From the cell containing the given text, extract its center point as [x, y] coordinate. 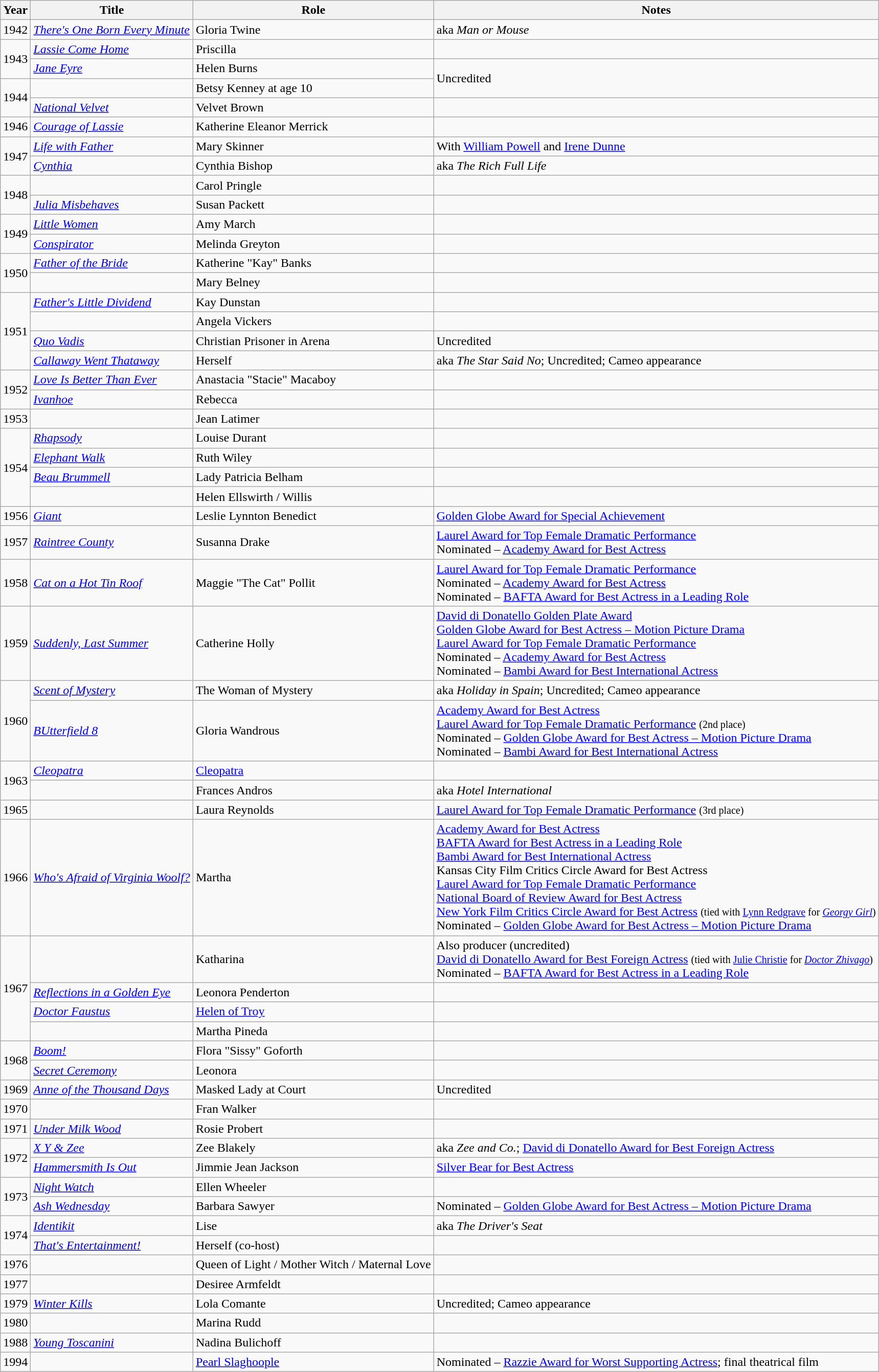
Cynthia Bishop [313, 166]
Gloria Twine [313, 30]
Under Milk Wood [112, 1128]
Susanna Drake [313, 542]
Betsy Kenney at age 10 [313, 88]
Little Women [112, 224]
Katherine "Kay" Banks [313, 263]
The Woman of Mystery [313, 691]
1979 [15, 1304]
Raintree County [112, 542]
1947 [15, 156]
Pearl Slaghoople [313, 1362]
Herself (co-host) [313, 1245]
Night Watch [112, 1187]
Susan Packett [313, 204]
Jean Latimer [313, 419]
Nadina Bulichoff [313, 1342]
aka The Star Said No; Uncredited; Cameo appearance [656, 360]
Flora "Sissy" Goforth [313, 1050]
Father of the Bride [112, 263]
Doctor Faustus [112, 1012]
Martha Pineda [313, 1031]
1963 [15, 781]
1968 [15, 1060]
Cynthia [112, 166]
National Velvet [112, 107]
Suddenly, Last Summer [112, 644]
aka Man or Mouse [656, 30]
Quo Vadis [112, 341]
Rebecca [313, 399]
1949 [15, 234]
1943 [15, 59]
Rosie Probert [313, 1128]
Father's Little Dividend [112, 302]
1942 [15, 30]
Ivanhoe [112, 399]
Katherine Eleanor Merrick [313, 127]
Ellen Wheeler [313, 1187]
Frances Andros [313, 790]
BUtterfield 8 [112, 731]
Masked Lady at Court [313, 1089]
Maggie "The Cat" Pollit [313, 583]
Lassie Come Home [112, 49]
Year [15, 10]
Louise Durant [313, 438]
1944 [15, 98]
1946 [15, 127]
1952 [15, 390]
1976 [15, 1265]
There's One Born Every Minute [112, 30]
Jimmie Jean Jackson [313, 1168]
Conspirator [112, 244]
Anastacia "Stacie" Macaboy [313, 380]
Title [112, 10]
Amy March [313, 224]
Courage of Lassie [112, 127]
Christian Prisoner in Arena [313, 341]
1977 [15, 1284]
Giant [112, 516]
Laura Reynolds [313, 810]
1973 [15, 1197]
Life with Father [112, 146]
Ash Wednesday [112, 1206]
1951 [15, 331]
Hammersmith Is Out [112, 1168]
Scent of Mystery [112, 691]
1965 [15, 810]
Role [313, 10]
1980 [15, 1323]
1953 [15, 419]
Nominated – Razzie Award for Worst Supporting Actress; final theatrical film [656, 1362]
Helen Burns [313, 68]
Jane Eyre [112, 68]
Anne of the Thousand Days [112, 1089]
Zee Blakely [313, 1148]
Mary Belney [313, 283]
1970 [15, 1109]
Laurel Award for Top Female Dramatic Performance (3rd place) [656, 810]
Mary Skinner [313, 146]
1950 [15, 273]
1966 [15, 877]
aka The Driver's Seat [656, 1226]
Fran Walker [313, 1109]
Martha [313, 877]
Catherine Holly [313, 644]
Marina Rudd [313, 1323]
Notes [656, 10]
Leonora [313, 1070]
Angela Vickers [313, 322]
Lise [313, 1226]
1988 [15, 1342]
Laurel Award for Top Female Dramatic PerformanceNominated – Academy Award for Best ActressNominated – BAFTA Award for Best Actress in a Leading Role [656, 583]
Lady Patricia Belham [313, 477]
Katharina [313, 959]
Barbara Sawyer [313, 1206]
1969 [15, 1089]
Melinda Greyton [313, 244]
Cat on a Hot Tin Roof [112, 583]
Winter Kills [112, 1304]
Gloria Wandrous [313, 731]
Lola Comante [313, 1304]
Beau Brummell [112, 477]
aka The Rich Full Life [656, 166]
1957 [15, 542]
Boom! [112, 1050]
With William Powell and Irene Dunne [656, 146]
1956 [15, 516]
Rhapsody [112, 438]
Herself [313, 360]
1948 [15, 195]
aka Holiday in Spain; Uncredited; Cameo appearance [656, 691]
Laurel Award for Top Female Dramatic PerformanceNominated – Academy Award for Best Actress [656, 542]
X Y & Zee [112, 1148]
Julia Misbehaves [112, 204]
Ruth Wiley [313, 458]
1994 [15, 1362]
1967 [15, 988]
Desiree Armfeldt [313, 1284]
Queen of Light / Mother Witch / Maternal Love [313, 1265]
Kay Dunstan [313, 302]
1954 [15, 467]
aka Hotel International [656, 790]
Carol Pringle [313, 185]
aka Zee and Co.; David di Donatello Award for Best Foreign Actress [656, 1148]
1972 [15, 1158]
Reflections in a Golden Eye [112, 992]
Golden Globe Award for Special Achievement [656, 516]
Secret Ceremony [112, 1070]
Helen of Troy [313, 1012]
That's Entertainment! [112, 1245]
Helen Ellswirth / Willis [313, 496]
Velvet Brown [313, 107]
Elephant Walk [112, 458]
1971 [15, 1128]
Leslie Lynnton Benedict [313, 516]
Leonora Penderton [313, 992]
Young Toscanini [112, 1342]
Nominated – Golden Globe Award for Best Actress – Motion Picture Drama [656, 1206]
1960 [15, 721]
Priscilla [313, 49]
Love Is Better Than Ever [112, 380]
Silver Bear for Best Actress [656, 1168]
Identikit [112, 1226]
1974 [15, 1236]
Uncredited; Cameo appearance [656, 1304]
Who's Afraid of Virginia Woolf? [112, 877]
1958 [15, 583]
1959 [15, 644]
Callaway Went Thataway [112, 360]
